Search for the cell housing the specified text and yield its [x, y] center coordinate. 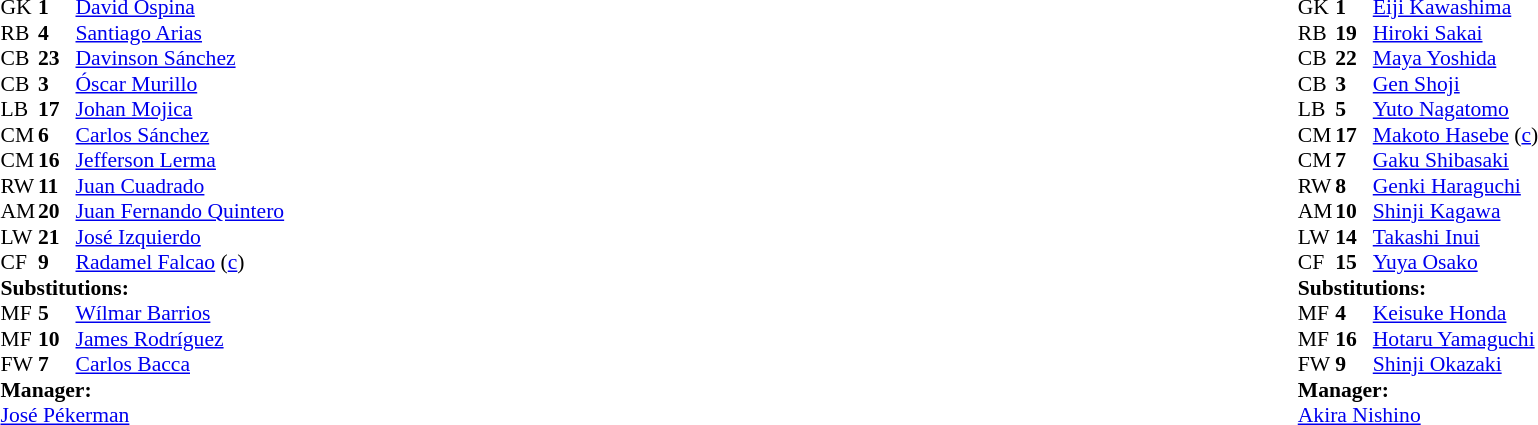
Shinji Kagawa [1456, 211]
José Izquierdo [180, 237]
Carlos Sánchez [180, 135]
Keisuke Honda [1456, 313]
Maya Yoshida [1456, 59]
Johan Mojica [180, 109]
Óscar Murillo [180, 84]
Wílmar Barrios [180, 313]
20 [57, 211]
Shinji Okazaki [1456, 365]
Makoto Hasebe (c) [1456, 135]
15 [1354, 263]
Hiroki Sakai [1456, 33]
Yuya Osako [1456, 263]
Juan Cuadrado [180, 186]
Carlos Bacca [180, 365]
6 [57, 135]
James Rodríguez [180, 339]
21 [57, 237]
Juan Fernando Quintero [180, 211]
Genki Haraguchi [1456, 186]
Hotaru Yamaguchi [1456, 339]
22 [1354, 59]
11 [57, 186]
23 [57, 59]
Radamel Falcao (c) [180, 263]
Gen Shoji [1456, 84]
Gaku Shibasaki [1456, 161]
Santiago Arias [180, 33]
19 [1354, 33]
Takashi Inui [1456, 237]
Yuto Nagatomo [1456, 109]
Jefferson Lerma [180, 161]
8 [1354, 186]
14 [1354, 237]
Davinson Sánchez [180, 59]
